Return the [X, Y] coordinate for the center point of the cell that contains the specified text.  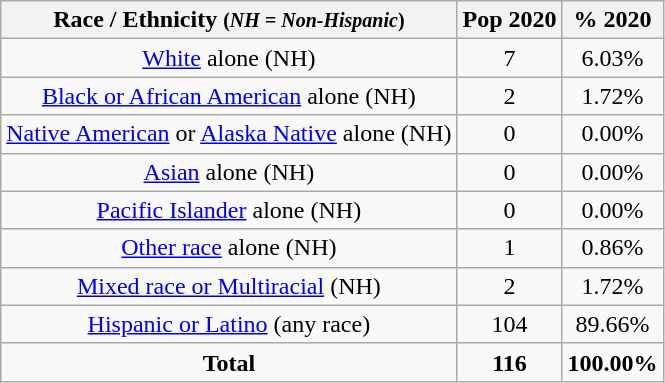
Pacific Islander alone (NH) [229, 210]
0.86% [612, 248]
White alone (NH) [229, 58]
Total [229, 362]
% 2020 [612, 20]
Pop 2020 [510, 20]
116 [510, 362]
Mixed race or Multiracial (NH) [229, 286]
Asian alone (NH) [229, 172]
Native American or Alaska Native alone (NH) [229, 134]
7 [510, 58]
Black or African American alone (NH) [229, 96]
1 [510, 248]
Hispanic or Latino (any race) [229, 324]
104 [510, 324]
Other race alone (NH) [229, 248]
100.00% [612, 362]
Race / Ethnicity (NH = Non-Hispanic) [229, 20]
6.03% [612, 58]
89.66% [612, 324]
